Identify which cell holds the provided text, then report its [x, y] central coordinate. 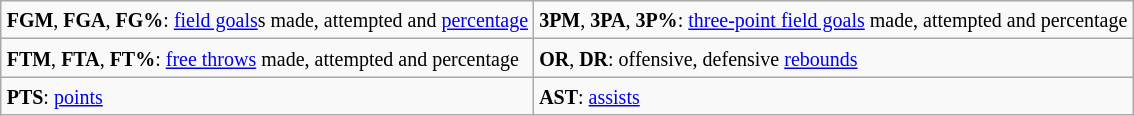
AST: assists [834, 96]
FTM, FTA, FT%: free throws made, attempted and percentage [267, 58]
3PM, 3PA, 3P%: three-point field goals made, attempted and percentage [834, 20]
PTS: points [267, 96]
FGM, FGA, FG%: field goalss made, attempted and percentage [267, 20]
OR, DR: offensive, defensive rebounds [834, 58]
